Find where the given text appears and provide that cell's center as (X, Y) coordinate. 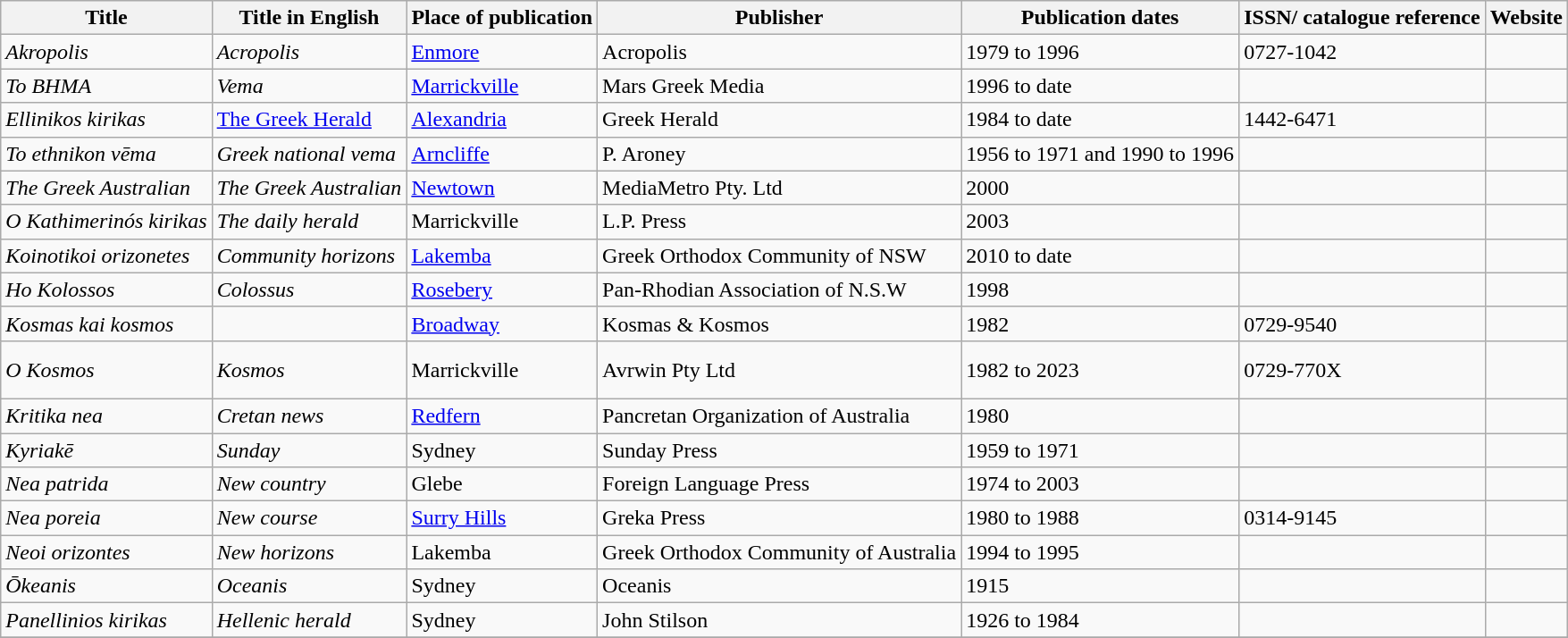
Alexandria (502, 120)
2003 (1101, 222)
Enmore (502, 52)
1915 (1101, 586)
Glebe (502, 484)
Koinotikoi orizonetes (106, 256)
O Kathimerinós kirikas (106, 222)
Sunday Press (779, 449)
Rosebery (502, 290)
Kosmas kai kosmos (106, 323)
ISSN/ catalogue reference (1362, 18)
0729-9540 (1362, 323)
Vema (309, 86)
The Greek Herald (309, 120)
Mars Greek Media (779, 86)
0727-1042 (1362, 52)
1980 to 1988 (1101, 518)
New course (309, 518)
Surry Hills (502, 518)
Nea poreia (106, 518)
1982 to 2023 (1101, 370)
Ellinikos kirikas (106, 120)
Kritika nea (106, 416)
O Kosmos (106, 370)
1959 to 1971 (1101, 449)
1994 to 1995 (1101, 552)
2000 (1101, 188)
Foreign Language Press (779, 484)
Newtown (502, 188)
To ethnikon vēma (106, 154)
0729-770X (1362, 370)
Sunday (309, 449)
New horizons (309, 552)
The daily herald (309, 222)
Arncliffe (502, 154)
New country (309, 484)
Avrwin Pty Ltd (779, 370)
Akropolis (106, 52)
2010 to date (1101, 256)
Nea patrida (106, 484)
Greek Herald (779, 120)
Colossus (309, 290)
Pan-Rhodian Association of N.S.W (779, 290)
Publisher (779, 18)
1996 to date (1101, 86)
Redfern (502, 416)
To BHMA (106, 86)
Greek Orthodox Community of NSW (779, 256)
Cretan news (309, 416)
Ōkeanis (106, 586)
Title in English (309, 18)
Panellinios kirikas (106, 620)
1982 (1101, 323)
0314-9145 (1362, 518)
1979 to 1996 (1101, 52)
1998 (1101, 290)
Publication dates (1101, 18)
P. Aroney (779, 154)
Greek Orthodox Community of Australia (779, 552)
1926 to 1984 (1101, 620)
1984 to date (1101, 120)
Title (106, 18)
1442-6471 (1362, 120)
Kosmos (309, 370)
Place of publication (502, 18)
Pancretan Organization of Australia (779, 416)
Community horizons (309, 256)
Hellenic herald (309, 620)
MediaMetro Pty. Ltd (779, 188)
L.P. Press (779, 222)
Greek national vema (309, 154)
1980 (1101, 416)
John Stilson (779, 620)
Broadway (502, 323)
Ho Kolossos (106, 290)
Greka Press (779, 518)
Neoi orizontes (106, 552)
1956 to 1971 and 1990 to 1996 (1101, 154)
Website (1526, 18)
1974 to 2003 (1101, 484)
Kosmas & Kosmos (779, 323)
Kyriakē (106, 449)
